Detect which cell encompasses the target text, then output its [x, y] center coordinate. 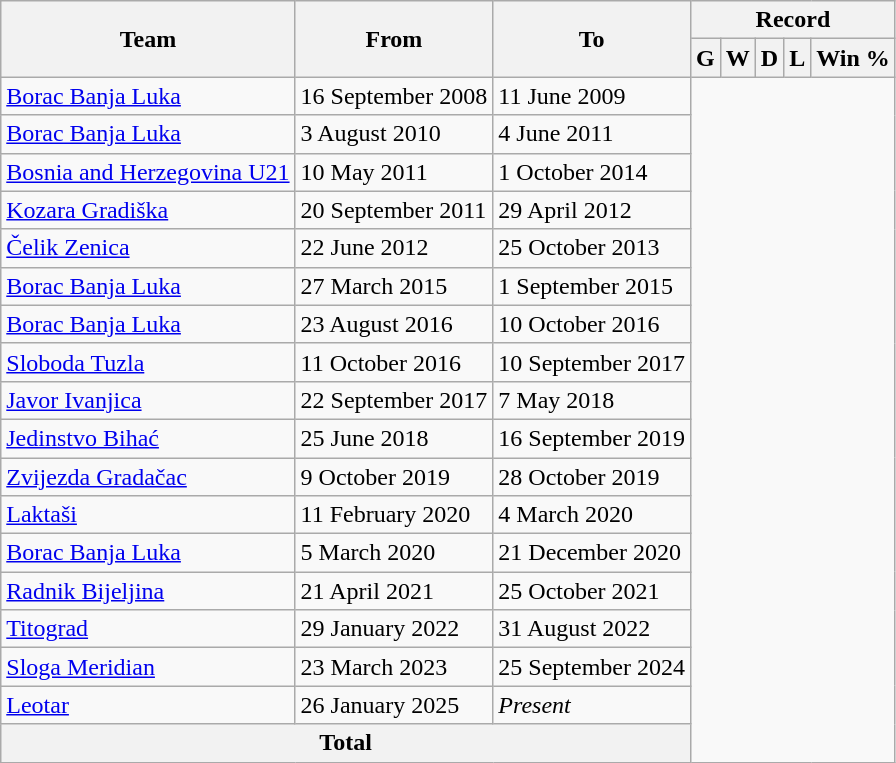
29 April 2012 [592, 210]
1 October 2014 [592, 172]
Leotar [148, 705]
Radnik Bijeljina [148, 591]
Laktaši [148, 515]
21 December 2020 [592, 553]
29 January 2022 [394, 629]
23 August 2016 [394, 324]
25 June 2018 [394, 438]
Win % [854, 58]
25 October 2013 [592, 248]
11 June 2009 [592, 96]
Record [792, 20]
D [769, 58]
G [705, 58]
10 October 2016 [592, 324]
25 October 2021 [592, 591]
11 February 2020 [394, 515]
Sloboda Tuzla [148, 362]
22 June 2012 [394, 248]
9 October 2019 [394, 477]
Total [346, 743]
Jedinstvo Bihać [148, 438]
16 September 2008 [394, 96]
Javor Ivanjica [148, 400]
Sloga Meridian [148, 667]
28 October 2019 [592, 477]
Čelik Zenica [148, 248]
3 August 2010 [394, 134]
11 October 2016 [394, 362]
22 September 2017 [394, 400]
25 September 2024 [592, 667]
10 May 2011 [394, 172]
16 September 2019 [592, 438]
Zvijezda Gradačac [148, 477]
26 January 2025 [394, 705]
10 September 2017 [592, 362]
Bosnia and Herzegovina U21 [148, 172]
23 March 2023 [394, 667]
To [592, 39]
27 March 2015 [394, 286]
5 March 2020 [394, 553]
31 August 2022 [592, 629]
Team [148, 39]
Titograd [148, 629]
Kozara Gradiška [148, 210]
1 September 2015 [592, 286]
4 June 2011 [592, 134]
4 March 2020 [592, 515]
From [394, 39]
L [798, 58]
7 May 2018 [592, 400]
21 April 2021 [394, 591]
Present [592, 705]
W [738, 58]
20 September 2011 [394, 210]
